Determine the (X, Y) coordinate at the center of the cell enclosing the given text.  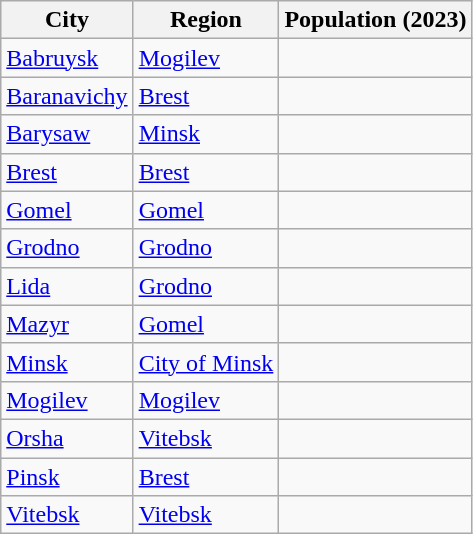
Barysaw (67, 134)
Orsha (67, 438)
Mazyr (67, 324)
City (67, 20)
Region (206, 20)
Pinsk (67, 477)
Lida (67, 286)
Population (2023) (376, 20)
Babruysk (67, 58)
City of Minsk (206, 362)
Baranavichy (67, 96)
